Scan for the cell matching the given text and deliver its [x, y] coordinate at center. 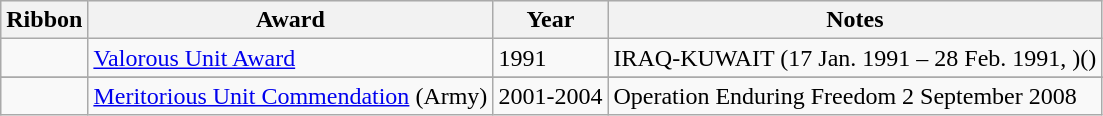
Award [290, 20]
Operation Enduring Freedom 2 September 2008 [855, 96]
Notes [855, 20]
Valorous Unit Award [290, 58]
1991 [550, 58]
2001-2004 [550, 96]
Year [550, 20]
Ribbon [44, 20]
IRAQ-KUWAIT (17 Jan. 1991 – 28 Feb. 1991, )() [855, 58]
Meritorious Unit Commendation (Army) [290, 96]
